Determine the [X, Y] coordinate at the center of the cell enclosing the given text.  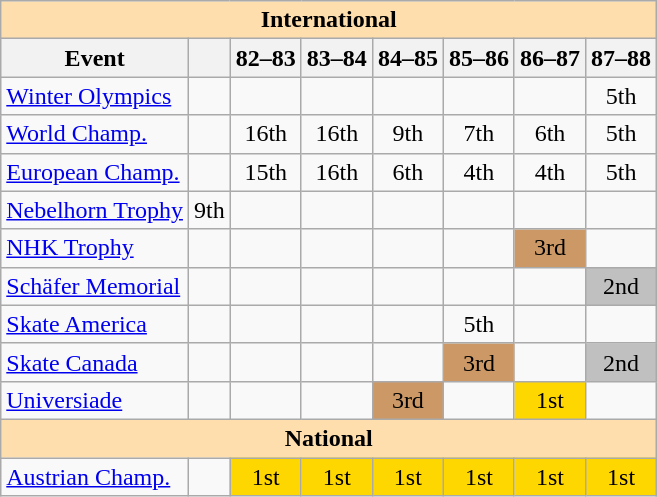
Schäfer Memorial [95, 286]
Austrian Champ. [95, 477]
Event [95, 58]
Skate America [95, 324]
International [329, 20]
82–83 [266, 58]
NHK Trophy [95, 248]
Universiade [95, 400]
Winter Olympics [95, 96]
83–84 [336, 58]
Nebelhorn Trophy [95, 210]
84–85 [408, 58]
European Champ. [95, 172]
86–87 [550, 58]
7th [478, 134]
Skate Canada [95, 362]
World Champ. [95, 134]
85–86 [478, 58]
87–88 [622, 58]
15th [266, 172]
National [329, 438]
